For the text-containing cell, return its midpoint in (X, Y) coordinate format. 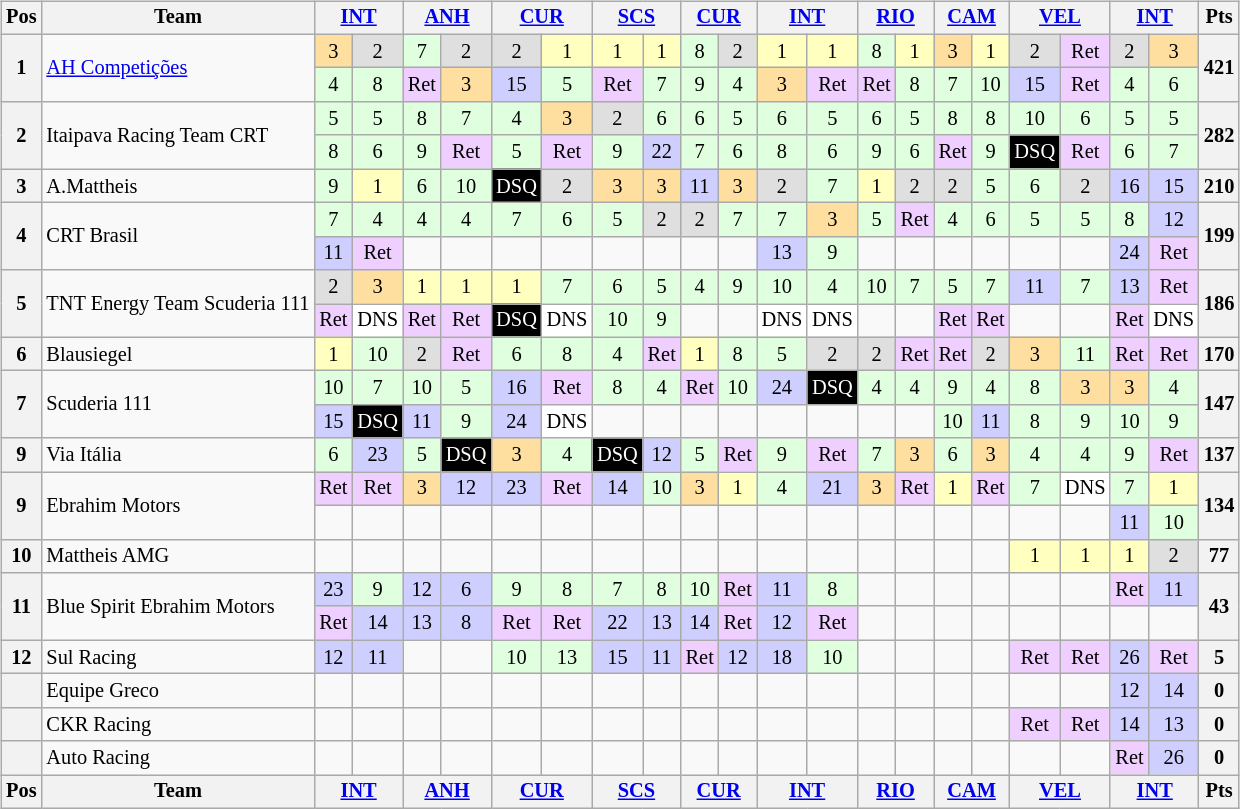
CKR Racing (178, 724)
43 (1219, 606)
AH Competições (178, 68)
18 (782, 657)
Auto Racing (178, 758)
Scuderia 111 (178, 404)
Blausiegel (178, 354)
421 (1219, 68)
282 (1219, 136)
Sul Racing (178, 657)
199 (1219, 236)
21 (832, 489)
A.Mattheis (178, 186)
CRT Brasil (178, 236)
TNT Energy Team Scuderia 111 (178, 304)
170 (1219, 354)
Via Itália (178, 455)
Equipe Greco (178, 691)
147 (1219, 404)
Ebrahim Motors (178, 506)
186 (1219, 304)
Itaipava Racing Team CRT (178, 136)
77 (1219, 556)
210 (1219, 186)
137 (1219, 455)
134 (1219, 506)
Mattheis AMG (178, 556)
Blue Spirit Ebrahim Motors (178, 606)
